Capture the cell that displays the provided text and extract its [x, y] central coordinate. 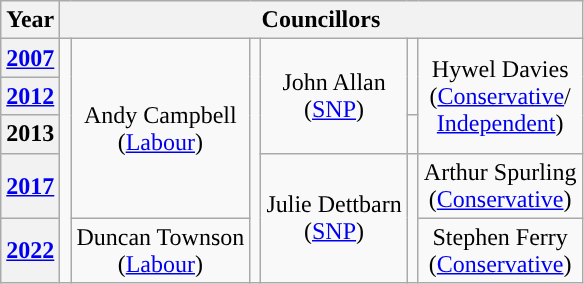
Andy Campbell(Labour) [160, 128]
Councillors [321, 20]
Julie Dettbarn(SNP) [334, 218]
Year [30, 20]
2022 [30, 250]
Duncan Townson(Labour) [160, 250]
2013 [30, 134]
Hywel Davies(Conservative/Independent) [500, 96]
2012 [30, 96]
2017 [30, 186]
Stephen Ferry(Conservative) [500, 250]
John Allan(SNP) [334, 96]
Arthur Spurling(Conservative) [500, 186]
2007 [30, 58]
